Extract the [X, Y] coordinate from the center of the cell holding the provided text.  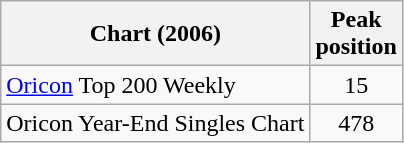
478 [356, 123]
15 [356, 85]
Oricon Year-End Singles Chart [156, 123]
Peakposition [356, 34]
Oricon Top 200 Weekly [156, 85]
Chart (2006) [156, 34]
